Find where the given text appears and provide that cell's center as (X, Y) coordinate. 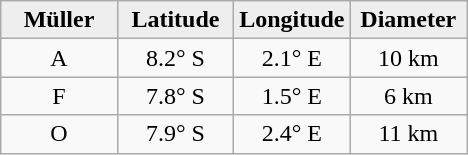
A (59, 58)
Longitude (292, 20)
10 km (408, 58)
Müller (59, 20)
8.2° S (175, 58)
Latitude (175, 20)
F (59, 96)
11 km (408, 134)
6 km (408, 96)
1.5° E (292, 96)
O (59, 134)
7.9° S (175, 134)
7.8° S (175, 96)
2.4° E (292, 134)
2.1° E (292, 58)
Diameter (408, 20)
